Find where the given text appears and provide that cell's center as (X, Y) coordinate. 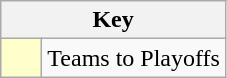
Key (114, 20)
Teams to Playoffs (134, 58)
